Determine the [x, y] coordinate at the center of the cell enclosing the given text.  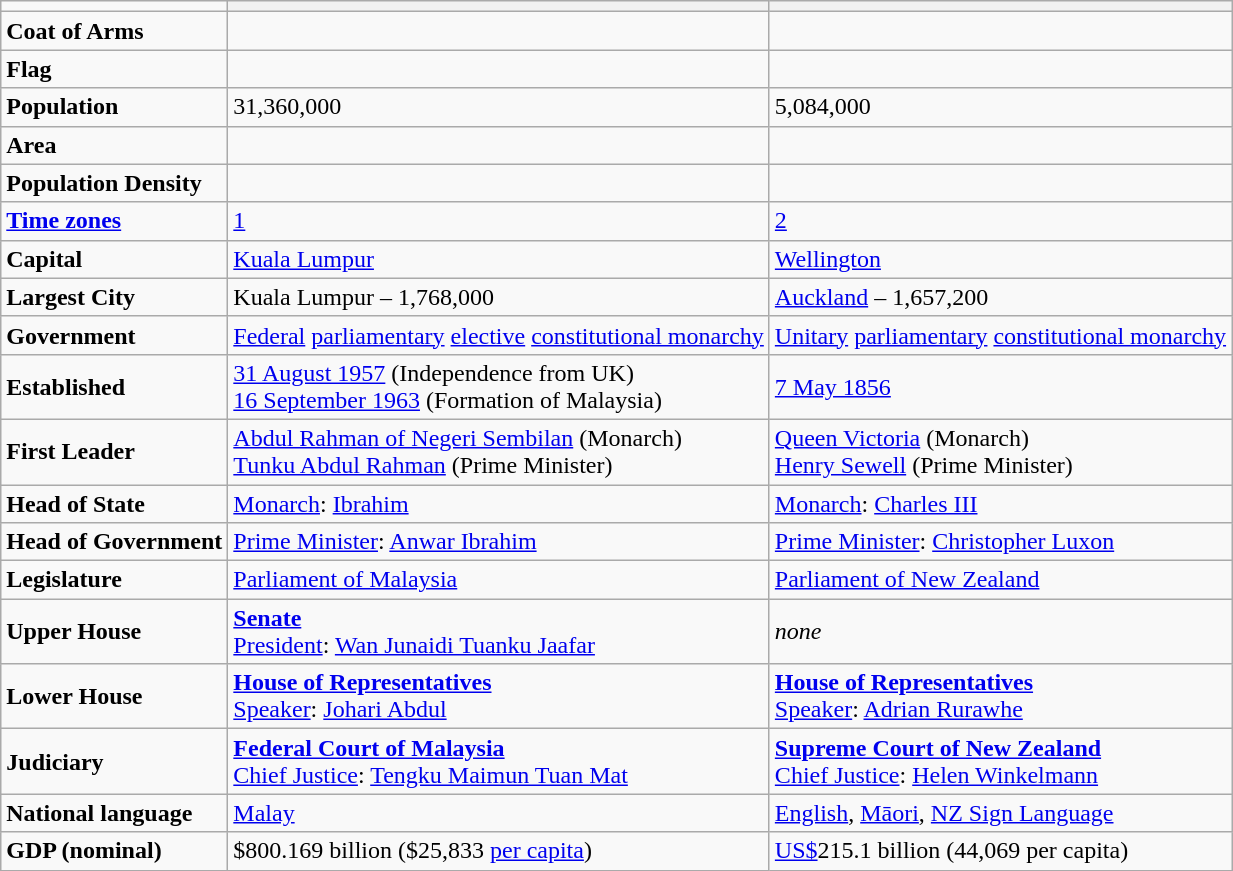
Government [114, 335]
31,360,000 [499, 107]
1 [499, 221]
Established [114, 386]
Largest City [114, 297]
7 May 1856 [1000, 386]
Capital [114, 259]
National language [114, 813]
Supreme Court of New ZealandChief Justice: Helen Winkelmann [1000, 762]
Malay [499, 813]
$800.169 billion ($25,833 per capita) [499, 851]
GDP (nominal) [114, 851]
2 [1000, 221]
Flag [114, 69]
Prime Minister: Anwar Ibrahim [499, 542]
Lower House [114, 696]
First Leader [114, 452]
Monarch: Charles III [1000, 503]
Federal Court of MalaysiaChief Justice: Tengku Maimun Tuan Mat [499, 762]
House of RepresentativesSpeaker: Adrian Rurawhe [1000, 696]
none [1000, 632]
31 August 1957 (Independence from UK)16 September 1963 (Formation of Malaysia) [499, 386]
Head of Government [114, 542]
Population [114, 107]
Auckland – 1,657,200 [1000, 297]
Queen Victoria (Monarch)Henry Sewell (Prime Minister) [1000, 452]
Kuala Lumpur – 1,768,000 [499, 297]
Coat of Arms [114, 31]
Unitary parliamentary constitutional monarchy [1000, 335]
Population Density [114, 183]
Upper House [114, 632]
Legislature [114, 580]
Prime Minister: Christopher Luxon [1000, 542]
Head of State [114, 503]
English, Māori, NZ Sign Language [1000, 813]
House of RepresentativesSpeaker: Johari Abdul [499, 696]
Time zones [114, 221]
5,084,000 [1000, 107]
Parliament of Malaysia [499, 580]
SenatePresident: Wan Junaidi Tuanku Jaafar [499, 632]
US$215.1 billion (44,069 per capita) [1000, 851]
Abdul Rahman of Negeri Sembilan (Monarch)Tunku Abdul Rahman (Prime Minister) [499, 452]
Parliament of New Zealand [1000, 580]
Wellington [1000, 259]
Monarch: Ibrahim [499, 503]
Kuala Lumpur [499, 259]
Area [114, 145]
Judiciary [114, 762]
Federal parliamentary elective constitutional monarchy [499, 335]
